Search for the cell housing the specified text and yield its (x, y) center coordinate. 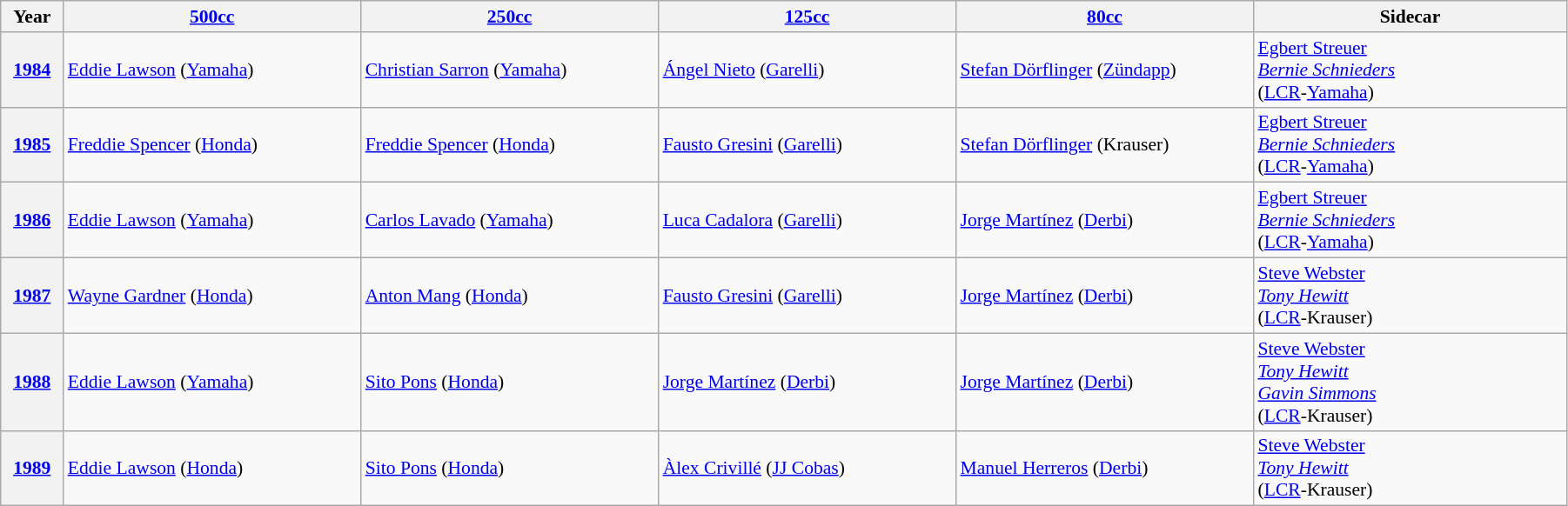
Stefan Dörflinger (Krauser) (1105, 144)
Ángel Nieto (Garelli) (807, 70)
1989 (32, 468)
Christian Sarron (Yamaha) (510, 70)
125cc (807, 17)
1984 (32, 70)
Luca Cadalora (Garelli) (807, 221)
1988 (32, 382)
Wayne Gardner (Honda) (212, 296)
80cc (1105, 17)
1985 (32, 144)
Àlex Crivillé (JJ Cobas) (807, 468)
Year (32, 17)
Eddie Lawson (Honda) (212, 468)
1986 (32, 221)
Manuel Herreros (Derbi) (1105, 468)
Carlos Lavado (Yamaha) (510, 221)
1987 (32, 296)
Sidecar (1410, 17)
250cc (510, 17)
Stefan Dörflinger (Zündapp) (1105, 70)
Anton Mang (Honda) (510, 296)
Steve Webster Tony Hewitt Gavin Simmons(LCR-Krauser) (1410, 382)
500cc (212, 17)
